Determine the [x, y] coordinate at the center of the cell enclosing the given text.  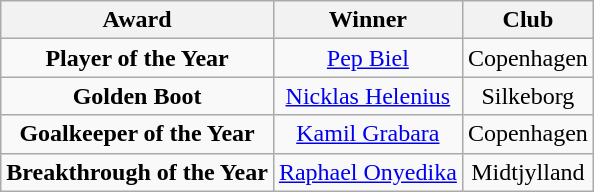
Silkeborg [528, 96]
Player of the Year [138, 58]
Award [138, 20]
Winner [368, 20]
Club [528, 20]
Midtjylland [528, 172]
Breakthrough of the Year [138, 172]
Nicklas Helenius [368, 96]
Pep Biel [368, 58]
Golden Boot [138, 96]
Raphael Onyedika [368, 172]
Kamil Grabara [368, 134]
Goalkeeper of the Year [138, 134]
